Find where the given text appears and provide that cell's center as [x, y] coordinate. 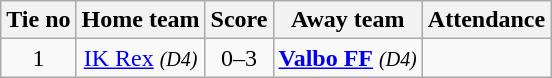
Home team [140, 20]
0–3 [239, 58]
Valbo FF (D4) [348, 58]
Tie no [38, 20]
Attendance [486, 20]
IK Rex (D4) [140, 58]
Score [239, 20]
1 [38, 58]
Away team [348, 20]
